Detect which cell encompasses the target text, then output its (x, y) center coordinate. 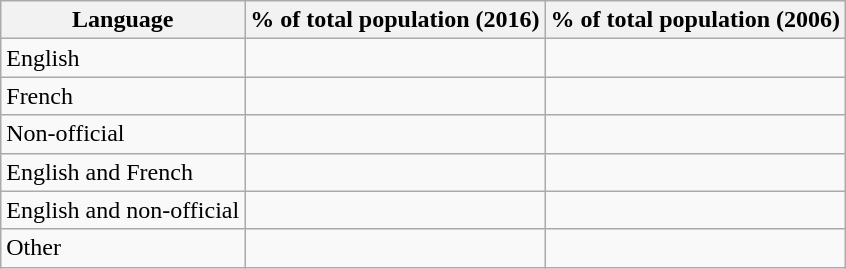
English and French (123, 172)
French (123, 96)
English and non-official (123, 210)
Other (123, 248)
% of total population (2016) (395, 20)
Language (123, 20)
English (123, 58)
Non-official (123, 134)
% of total population (2006) (695, 20)
